Pinpoint the cell where the given text exists, returning its [x, y] midpoint coordinate. 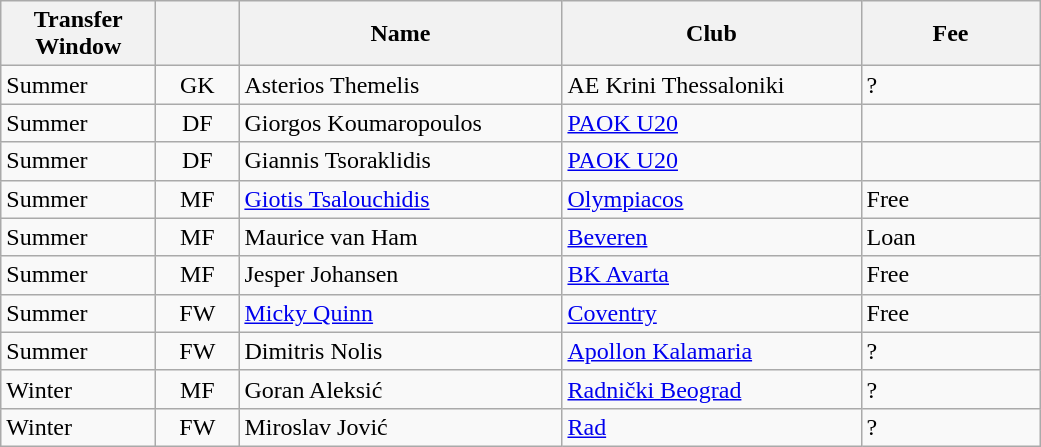
Dimitris Nolis [400, 351]
Radnički Beograd [712, 389]
AE Krini Thessaloniki [712, 85]
Apollon Kalamaria [712, 351]
Loan [950, 237]
Beveren [712, 237]
Coventry [712, 313]
Micky Quinn [400, 313]
Giotis Tsalouchidis [400, 199]
Miroslav Jović [400, 427]
Rad [712, 427]
Giannis Tsoraklidis [400, 161]
Club [712, 34]
Transfer Window [78, 34]
Jesper Johansen [400, 275]
BK Avarta [712, 275]
Name [400, 34]
GK [198, 85]
Asterios Themelis [400, 85]
Fee [950, 34]
Maurice van Ham [400, 237]
Giorgos Koumaropoulos [400, 123]
Goran Aleksić [400, 389]
Olympiacos [712, 199]
